Capture the cell that displays the provided text and extract its [X, Y] central coordinate. 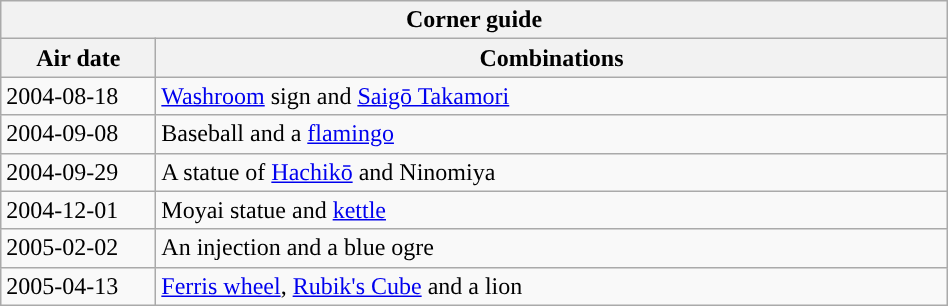
A statue of Hachikō and Ninomiya [552, 172]
Corner guide [474, 20]
Baseball and a flamingo [552, 134]
An injection and a blue ogre [552, 248]
2004-09-08 [78, 134]
Washroom sign and Saigō Takamori [552, 96]
2005-04-13 [78, 286]
2004-12-01 [78, 210]
Air date [78, 58]
2004-09-29 [78, 172]
Ferris wheel, Rubik's Cube and a lion [552, 286]
Moyai statue and kettle [552, 210]
2005-02-02 [78, 248]
Combinations [552, 58]
2004-08-18 [78, 96]
